For the text-containing cell, return its midpoint in [x, y] coordinate format. 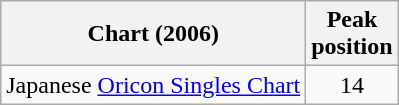
Peakposition [352, 34]
Chart (2006) [154, 34]
14 [352, 85]
Japanese Oricon Singles Chart [154, 85]
